Return the [x, y] coordinate for the center point of the cell that contains the specified text.  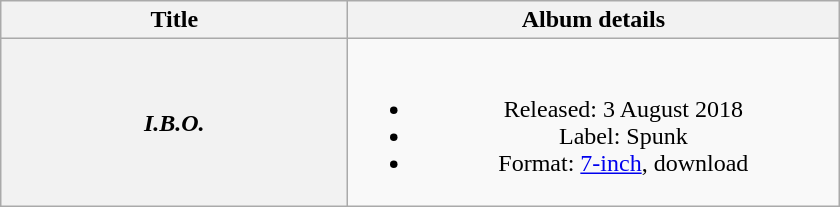
Title [174, 20]
I.B.O. [174, 122]
Released: 3 August 2018Label: SpunkFormat: 7-inch, download [594, 122]
Album details [594, 20]
